From the cell containing the given text, extract its center point as [X, Y] coordinate. 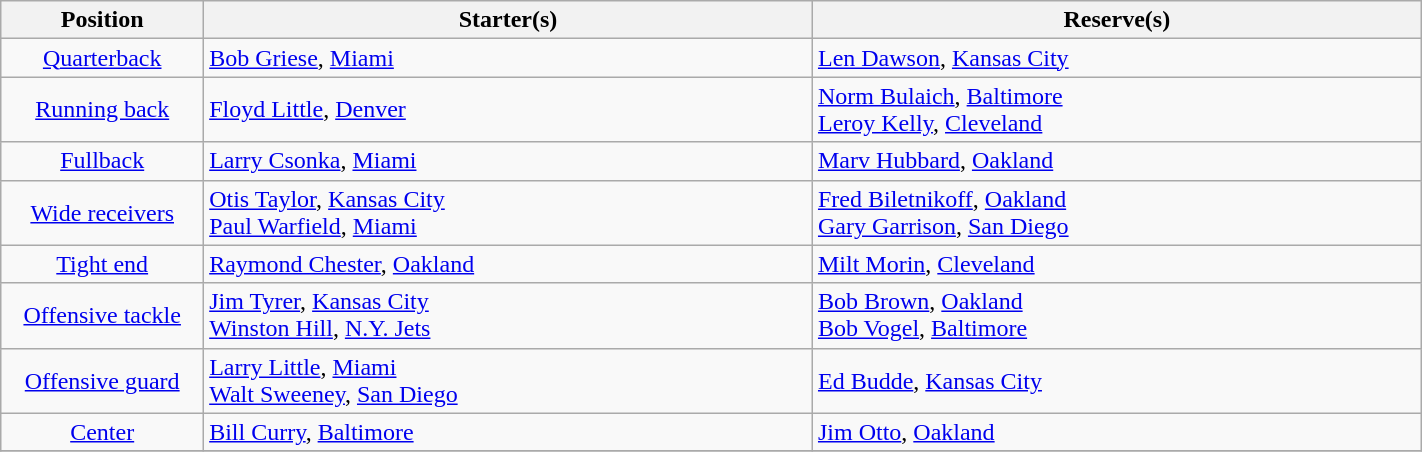
Tight end [102, 264]
Floyd Little, Denver [508, 110]
Larry Little, Miami Walt Sweeney, San Diego [508, 380]
Marv Hubbard, Oakland [1116, 161]
Bob Griese, Miami [508, 58]
Position [102, 20]
Fullback [102, 161]
Norm Bulaich, Baltimore Leroy Kelly, Cleveland [1116, 110]
Jim Tyrer, Kansas City Winston Hill, N.Y. Jets [508, 316]
Jim Otto, Oakland [1116, 432]
Offensive guard [102, 380]
Fred Biletnikoff, Oakland Gary Garrison, San Diego [1116, 212]
Larry Csonka, Miami [508, 161]
Wide receivers [102, 212]
Center [102, 432]
Milt Morin, Cleveland [1116, 264]
Offensive tackle [102, 316]
Running back [102, 110]
Starter(s) [508, 20]
Reserve(s) [1116, 20]
Bob Brown, Oakland Bob Vogel, Baltimore [1116, 316]
Quarterback [102, 58]
Ed Budde, Kansas City [1116, 380]
Len Dawson, Kansas City [1116, 58]
Raymond Chester, Oakland [508, 264]
Otis Taylor, Kansas City Paul Warfield, Miami [508, 212]
Bill Curry, Baltimore [508, 432]
